Locate the cell with the specified text and output its [X, Y] center coordinate. 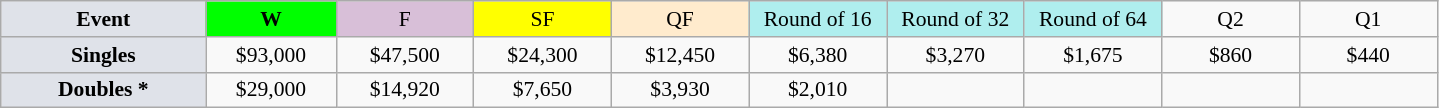
$29,000 [271, 90]
$93,000 [271, 55]
SF [543, 19]
$47,500 [405, 55]
$2,010 [818, 90]
W [271, 19]
F [405, 19]
$440 [1368, 55]
$860 [1231, 55]
Event [104, 19]
Q1 [1368, 19]
$24,300 [543, 55]
Singles [104, 55]
$6,380 [818, 55]
QF [680, 19]
$12,450 [680, 55]
Round of 16 [818, 19]
Q2 [1231, 19]
$1,675 [1093, 55]
$3,930 [680, 90]
$3,270 [955, 55]
$7,650 [543, 90]
Round of 32 [955, 19]
Doubles * [104, 90]
$14,920 [405, 90]
Round of 64 [1093, 19]
